Return the [X, Y] coordinate for the center point of the cell that contains the specified text.  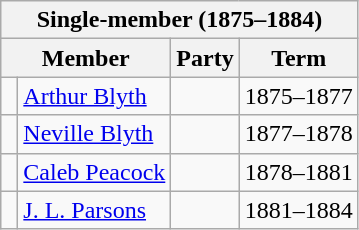
Neville Blyth [94, 134]
Term [298, 58]
J. L. Parsons [94, 210]
Party [205, 58]
1877–1878 [298, 134]
Single-member (1875–1884) [180, 20]
Arthur Blyth [94, 96]
Member [86, 58]
1881–1884 [298, 210]
1875–1877 [298, 96]
Caleb Peacock [94, 172]
1878–1881 [298, 172]
